Identify which cell holds the provided text, then report its [X, Y] central coordinate. 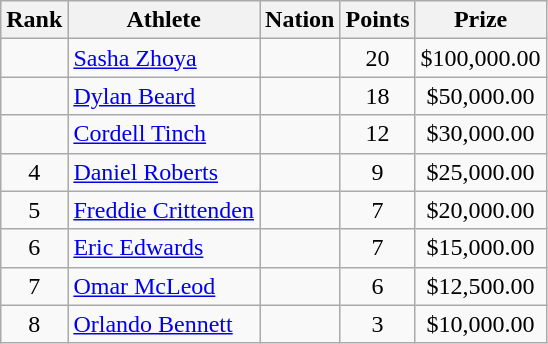
8 [34, 324]
Rank [34, 20]
Eric Edwards [164, 248]
$10,000.00 [480, 324]
Nation [300, 20]
5 [34, 210]
$12,500.00 [480, 286]
Prize [480, 20]
Freddie Crittenden [164, 210]
Cordell Tinch [164, 134]
12 [378, 134]
Points [378, 20]
Sasha Zhoya [164, 58]
9 [378, 172]
$25,000.00 [480, 172]
3 [378, 324]
Orlando Bennett [164, 324]
Dylan Beard [164, 96]
$50,000.00 [480, 96]
$20,000.00 [480, 210]
20 [378, 58]
Omar McLeod [164, 286]
$30,000.00 [480, 134]
Athlete [164, 20]
$100,000.00 [480, 58]
$15,000.00 [480, 248]
Daniel Roberts [164, 172]
4 [34, 172]
18 [378, 96]
